Return [X, Y] of the center of cell containing provided text 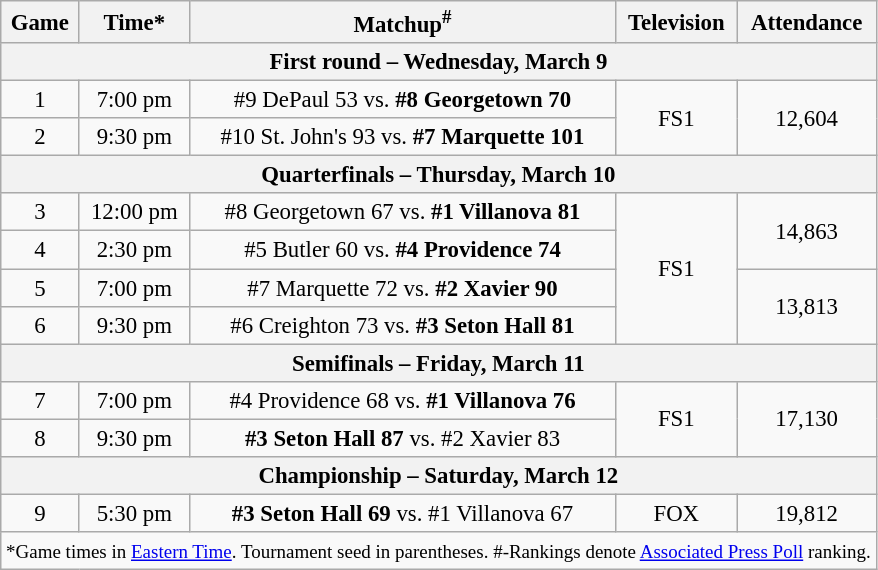
Television [676, 22]
Matchup# [403, 22]
8 [40, 438]
FOX [676, 513]
Attendance [806, 22]
4 [40, 250]
1 [40, 100]
#3 Seton Hall 87 vs. #2 Xavier 83 [403, 438]
12,604 [806, 118]
6 [40, 325]
17,130 [806, 418]
Time* [134, 22]
3 [40, 213]
#8 Georgetown 67 vs. #1 Villanova 81 [403, 213]
*Game times in Eastern Time. Tournament seed in parentheses. #-Rankings denote Associated Press Poll ranking. [438, 551]
5 [40, 288]
19,812 [806, 513]
Quarterfinals – Thursday, March 10 [438, 175]
#7 Marquette 72 vs. #2 Xavier 90 [403, 288]
7 [40, 400]
14,863 [806, 232]
#10 St. John's 93 vs. #7 Marquette 101 [403, 137]
Semifinals – Friday, March 11 [438, 363]
#4 Providence 68 vs. #1 Villanova 76 [403, 400]
5:30 pm [134, 513]
#5 Butler 60 vs. #4 Providence 74 [403, 250]
#6 Creighton 73 vs. #3 Seton Hall 81 [403, 325]
#3 Seton Hall 69 vs. #1 Villanova 67 [403, 513]
2 [40, 137]
First round – Wednesday, March 9 [438, 62]
#9 DePaul 53 vs. #8 Georgetown 70 [403, 100]
12:00 pm [134, 213]
Game [40, 22]
Championship – Saturday, March 12 [438, 476]
2:30 pm [134, 250]
9 [40, 513]
13,813 [806, 306]
